Search for the cell housing the specified text and yield its [x, y] center coordinate. 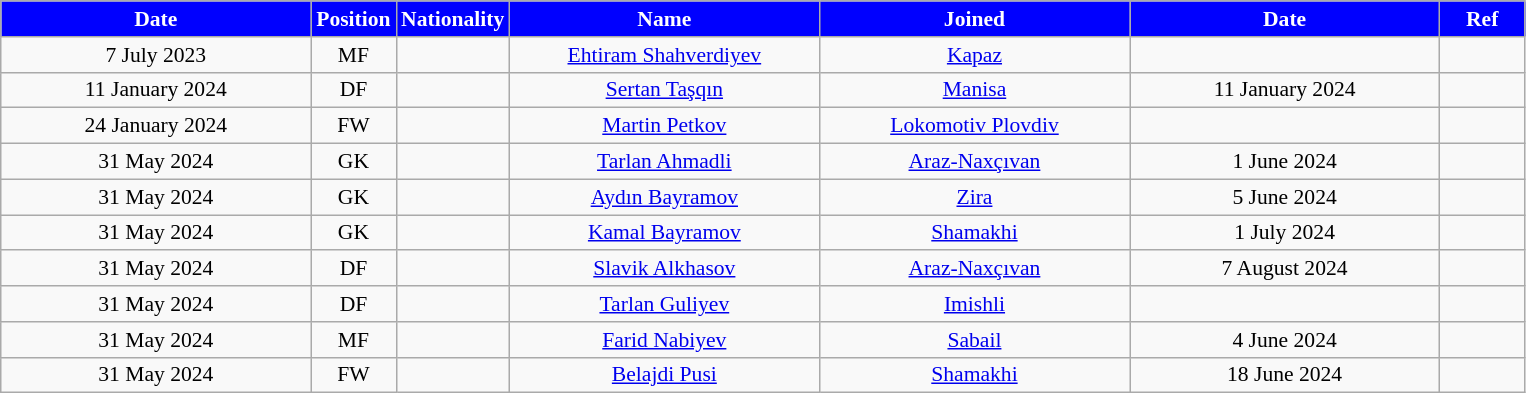
Sertan Taşqın [664, 90]
1 July 2024 [1285, 233]
Slavik Alkhasov [664, 269]
Farid Nabiyev [664, 340]
18 June 2024 [1285, 375]
Sabail [974, 340]
Kapaz [974, 55]
Lokomotiv Plovdiv [974, 126]
Belajdi Pusi [664, 375]
7 August 2024 [1285, 269]
Tarlan Guliyev [664, 304]
Martin Petkov [664, 126]
Name [664, 19]
Nationality [452, 19]
Ref [1482, 19]
Kamal Bayramov [664, 233]
4 June 2024 [1285, 340]
Zira [974, 197]
1 June 2024 [1285, 162]
Manisa [974, 90]
Position [354, 19]
Ehtiram Shahverdiyev [664, 55]
Imishli [974, 304]
7 July 2023 [156, 55]
Joined [974, 19]
Tarlan Ahmadli [664, 162]
Aydın Bayramov [664, 197]
5 June 2024 [1285, 197]
24 January 2024 [156, 126]
